Locate the cell with the specified text and output its [X, Y] center coordinate. 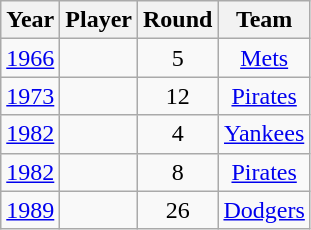
1966 [30, 58]
Round [178, 20]
Dodgers [264, 210]
12 [178, 96]
5 [178, 58]
8 [178, 172]
Year [30, 20]
1989 [30, 210]
26 [178, 210]
Team [264, 20]
1973 [30, 96]
Yankees [264, 134]
Player [99, 20]
4 [178, 134]
Mets [264, 58]
